Return (X, Y) of the center of cell containing provided text 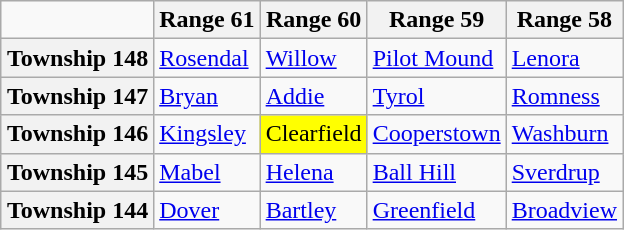
Willow (314, 58)
Bartley (314, 210)
Tyrol (436, 96)
Cooperstown (436, 134)
Clearfield (314, 134)
Sverdrup (564, 172)
Greenfield (436, 210)
Township 146 (77, 134)
Range 58 (564, 20)
Pilot Mound (436, 58)
Township 145 (77, 172)
Range 61 (207, 20)
Township 148 (77, 58)
Range 60 (314, 20)
Ball Hill (436, 172)
Addie (314, 96)
Township 147 (77, 96)
Romness (564, 96)
Mabel (207, 172)
Kingsley (207, 134)
Township 144 (77, 210)
Helena (314, 172)
Broadview (564, 210)
Dover (207, 210)
Range 59 (436, 20)
Washburn (564, 134)
Bryan (207, 96)
Lenora (564, 58)
Rosendal (207, 58)
